Determine the [X, Y] coordinate at the center of the cell enclosing the given text.  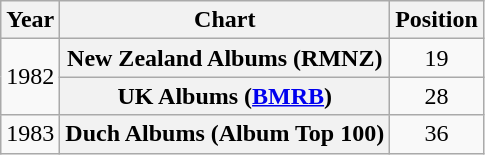
1983 [30, 134]
19 [437, 58]
36 [437, 134]
28 [437, 96]
1982 [30, 77]
Chart [225, 20]
New Zealand Albums (RMNZ) [225, 58]
Duch Albums (Album Top 100) [225, 134]
Position [437, 20]
UK Albums (BMRB) [225, 96]
Year [30, 20]
